From the cell containing the given text, extract its center point as (X, Y) coordinate. 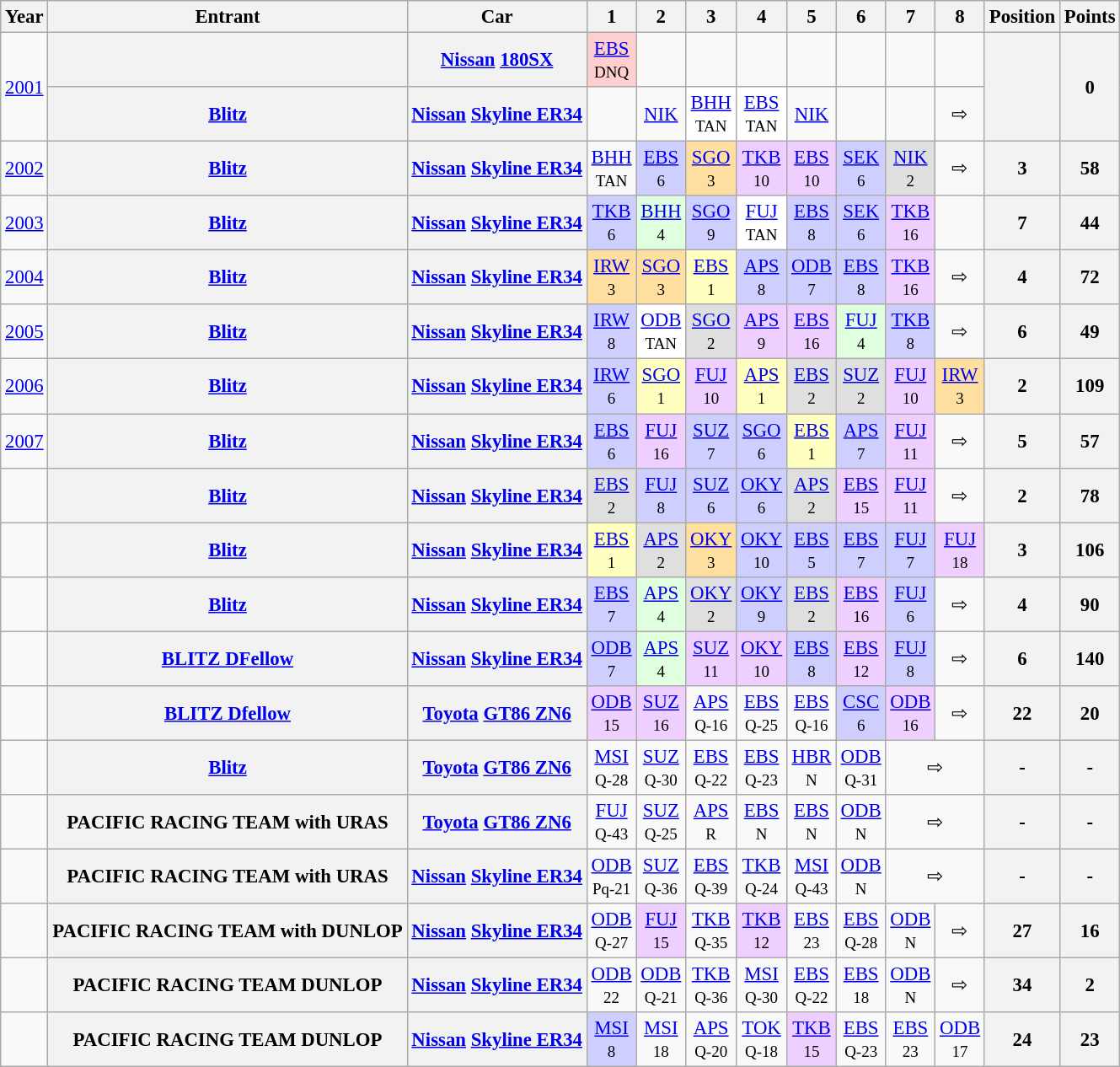
57 (1091, 442)
ODBQ-27 (612, 930)
22 (1021, 713)
EBS18 (861, 986)
TKB12 (762, 930)
SUZ7 (711, 442)
20 (1091, 713)
IRW6 (612, 386)
MSI18 (661, 1040)
OKY9 (762, 603)
24 (1021, 1040)
2005 (24, 332)
SGO2 (711, 332)
EBS12 (861, 659)
FUJQ-43 (612, 823)
PACIFIC RACING TEAM with DUNLOP (228, 930)
TKB6 (612, 223)
ODB16 (910, 713)
TKB15 (812, 1040)
APS8 (762, 278)
TKB8 (910, 332)
APS9 (762, 332)
Entrant (228, 17)
NIK2 (910, 169)
APS7 (861, 442)
ODBQ-21 (661, 986)
ODB17 (961, 1040)
58 (1091, 169)
1 (612, 17)
BLITZ Dfellow (228, 713)
ODB22 (612, 986)
SGO9 (711, 223)
FUJTAN (762, 223)
Year (24, 17)
EBSTAN (762, 115)
EBSQ-39 (711, 877)
APS1 (762, 386)
TKBQ-24 (762, 877)
2003 (24, 223)
2001 (24, 88)
APSQ-16 (711, 713)
Points (1091, 17)
Nissan 180SX (497, 61)
APSQ-20 (711, 1040)
72 (1091, 278)
MSIQ-28 (612, 767)
EBSDNQ (612, 61)
FUJ4 (861, 332)
FUJ7 (910, 550)
SGO6 (762, 442)
0 (1091, 88)
OKY3 (711, 550)
EBSQ-16 (812, 713)
44 (1091, 223)
MSIQ-43 (812, 877)
8 (961, 17)
BHH4 (661, 223)
MSIQ-30 (762, 986)
EBS5 (812, 550)
2007 (24, 442)
ODBQ-31 (861, 767)
2006 (24, 386)
TKB10 (762, 169)
78 (1091, 496)
OKY2 (711, 603)
OKY6 (762, 496)
FUJ6 (910, 603)
ODB15 (612, 713)
109 (1091, 386)
EBSQ-28 (861, 930)
27 (1021, 930)
90 (1091, 603)
CSC6 (861, 713)
SUZ11 (711, 659)
FUJ16 (661, 442)
140 (1091, 659)
SUZQ-30 (661, 767)
49 (1091, 332)
TOKQ-18 (762, 1040)
FUJ15 (661, 930)
EBSQ-25 (762, 713)
SUZ6 (711, 496)
106 (1091, 550)
ODBPq-21 (612, 877)
BLITZ DFellow (228, 659)
2004 (24, 278)
16 (1091, 930)
34 (1021, 986)
SUZ2 (861, 386)
MSI8 (612, 1040)
IRW8 (612, 332)
EBS15 (861, 496)
FUJ18 (961, 550)
ODBTAN (661, 332)
EBS10 (812, 169)
2002 (24, 169)
TKBQ-35 (711, 930)
TKBQ-36 (711, 986)
SUZQ-25 (661, 823)
Car (497, 17)
APSR (711, 823)
SGO1 (661, 386)
Position (1021, 17)
SUZ16 (661, 713)
23 (1091, 1040)
HBRN (812, 767)
SUZQ-36 (661, 877)
